Search for the cell housing the specified text and yield its [X, Y] center coordinate. 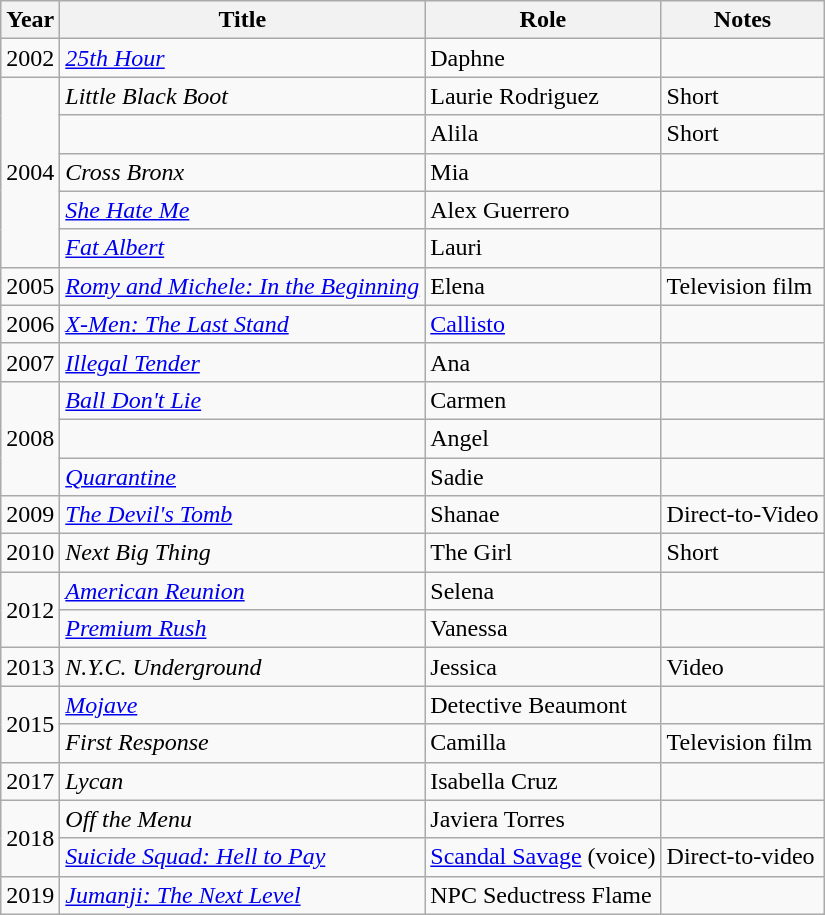
2012 [30, 610]
Daphne [543, 58]
2010 [30, 553]
First Response [242, 743]
Title [242, 20]
NPC Seductress Flame [543, 895]
2006 [30, 324]
2019 [30, 895]
Ball Don't Lie [242, 400]
Laurie Rodriguez [543, 96]
Javiera Torres [543, 819]
Jessica [543, 667]
Quarantine [242, 477]
American Reunion [242, 591]
Jumanji: The Next Level [242, 895]
2004 [30, 172]
Cross Bronx [242, 172]
Carmen [543, 400]
Shanae [543, 515]
Illegal Tender [242, 362]
Camilla [543, 743]
2002 [30, 58]
2018 [30, 838]
Alila [543, 134]
Angel [543, 438]
25th Hour [242, 58]
Premium Rush [242, 629]
Off the Menu [242, 819]
Direct-to-Video [742, 515]
Notes [742, 20]
2015 [30, 724]
Next Big Thing [242, 553]
2008 [30, 438]
She Hate Me [242, 210]
Isabella Cruz [543, 781]
Mia [543, 172]
2007 [30, 362]
Ana [543, 362]
Sadie [543, 477]
The Devil's Tomb [242, 515]
Detective Beaumont [543, 705]
Alex Guerrero [543, 210]
Fat Albert [242, 248]
N.Y.C. Underground [242, 667]
Direct-to-video [742, 857]
The Girl [543, 553]
Lauri [543, 248]
Role [543, 20]
2017 [30, 781]
Selena [543, 591]
Romy and Michele: In the Beginning [242, 286]
Lycan [242, 781]
2013 [30, 667]
Video [742, 667]
Suicide Squad: Hell to Pay [242, 857]
Vanessa [543, 629]
Elena [543, 286]
Year [30, 20]
X-Men: The Last Stand [242, 324]
2009 [30, 515]
2005 [30, 286]
Callisto [543, 324]
Scandal Savage (voice) [543, 857]
Mojave [242, 705]
Little Black Boot [242, 96]
